From the cell containing the given text, extract its center point as [x, y] coordinate. 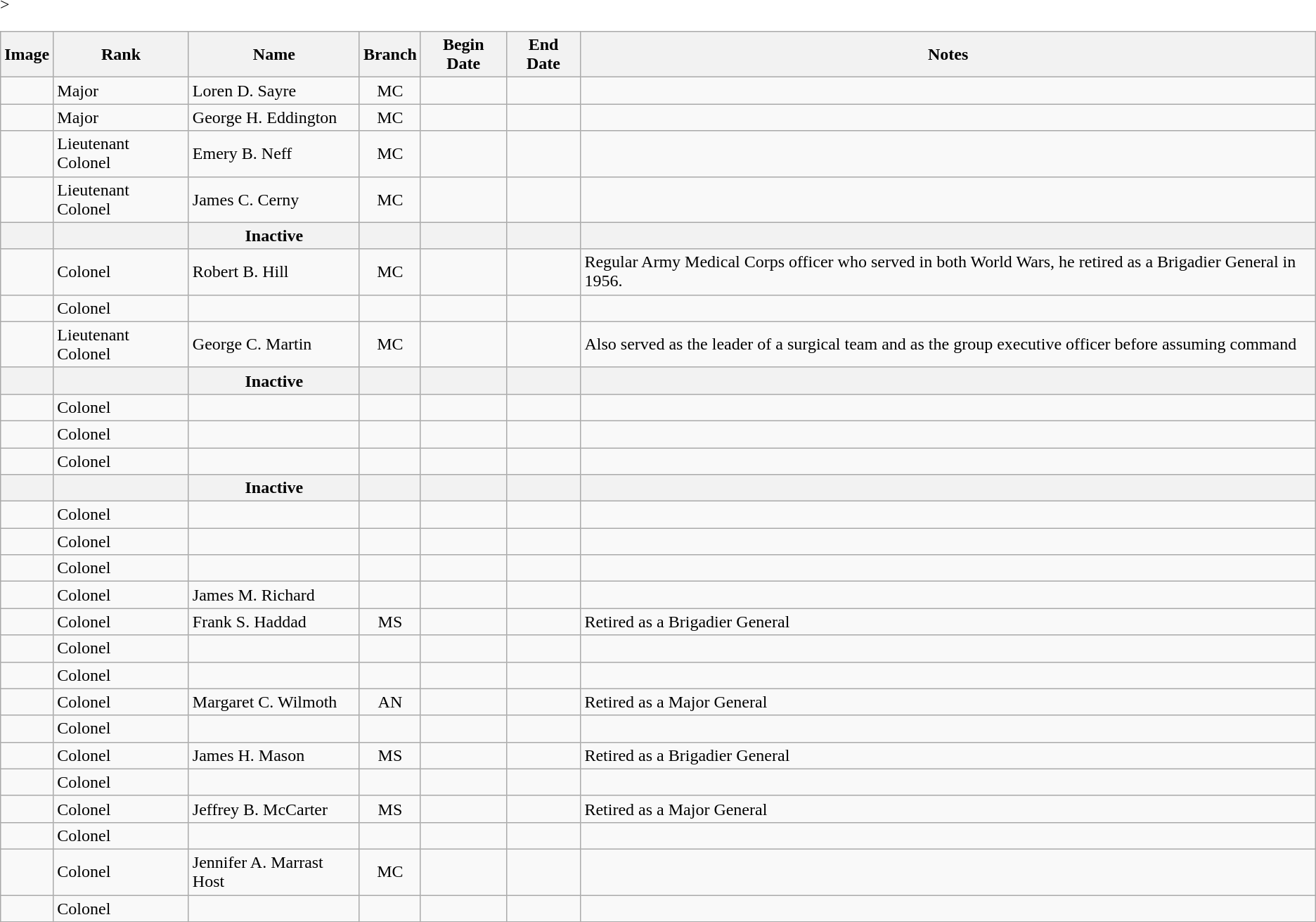
Emery B. Neff [274, 153]
Image [27, 55]
Begin Date [463, 55]
George H. Eddington [274, 117]
Jennifer A. Marrast Host [274, 872]
George C. Martin [274, 345]
Notes [948, 55]
Rank [121, 55]
James H. Mason [274, 755]
End Date [543, 55]
AN [389, 702]
Robert B. Hill [274, 271]
Name [274, 55]
Jeffrey B. McCarter [274, 809]
Loren D. Sayre [274, 91]
Also served as the leader of a surgical team and as the group executive officer before assuming command [948, 345]
Frank S. Haddad [274, 622]
Margaret C. Wilmoth [274, 702]
James C. Cerny [274, 200]
Branch [389, 55]
James M. Richard [274, 595]
Regular Army Medical Corps officer who served in both World Wars, he retired as a Brigadier General in 1956. [948, 271]
